Find where the given text appears and provide that cell's center as [x, y] coordinate. 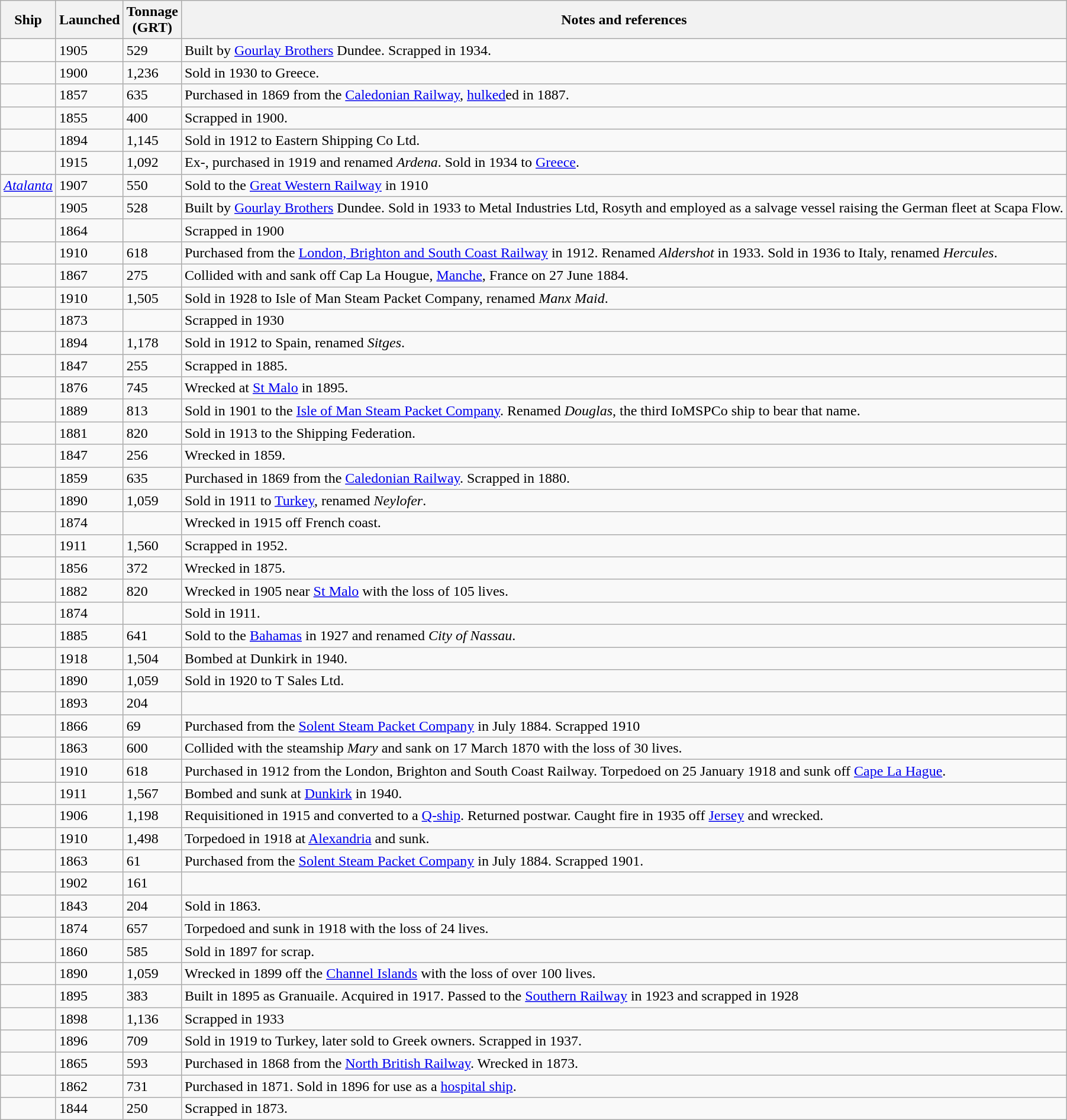
Sold to the Great Western Railway in 1910 [624, 185]
Scrapped in 1900. [624, 118]
1906 [89, 816]
1918 [89, 659]
Bombed and sunk at Dunkirk in 1940. [624, 793]
528 [152, 208]
Sold in 1911. [624, 613]
Wrecked at St Malo in 1895. [624, 388]
1900 [89, 73]
1,236 [152, 73]
Sold to the Bahamas in 1927 and renamed City of Nassau. [624, 635]
Launched [89, 20]
1898 [89, 1018]
1857 [89, 95]
745 [152, 388]
255 [152, 366]
Bombed at Dunkirk in 1940. [624, 659]
Tonnage(GRT) [152, 20]
Collided with and sank off Cap La Hougue, Manche, France on 27 June 1884. [624, 275]
1,560 [152, 546]
1866 [89, 726]
Sold in 1930 to Greece. [624, 73]
Sold in 1911 to Turkey, renamed Neylofer. [624, 501]
Purchased in 1912 from the London, Brighton and South Coast Railway. Torpedoed on 25 January 1918 and sunk off Cape La Hague. [624, 771]
731 [152, 1086]
Ship [28, 20]
Scrapped in 1900 [624, 230]
Wrecked in 1915 off French coast. [624, 523]
1876 [89, 388]
Sold in 1913 to the Shipping Federation. [624, 433]
709 [152, 1041]
1,178 [152, 343]
Notes and references [624, 20]
1881 [89, 433]
Scrapped in 1952. [624, 546]
Torpedoed in 1918 at Alexandria and sunk. [624, 838]
1,145 [152, 140]
529 [152, 50]
250 [152, 1109]
Sold in 1919 to Turkey, later sold to Greek owners. Scrapped in 1937. [624, 1041]
Requisitioned in 1915 and converted to a Q-ship. Returned postwar. Caught fire in 1935 off Jersey and wrecked. [624, 816]
Sold in 1901 to the Isle of Man Steam Packet Company. Renamed Douglas, the third IoMSPCo ship to bear that name. [624, 411]
1856 [89, 568]
1859 [89, 478]
Sold in 1897 for scrap. [624, 951]
1889 [89, 411]
Built by Gourlay Brothers Dundee. Scrapped in 1934. [624, 50]
Purchased in 1871. Sold in 1896 for use as a hospital ship. [624, 1086]
1895 [89, 996]
Sold in 1928 to Isle of Man Steam Packet Company, renamed Manx Maid. [624, 298]
600 [152, 748]
Sold in 1863. [624, 906]
275 [152, 275]
383 [152, 996]
Ex-, purchased in 1919 and renamed Ardena. Sold in 1934 to Greece. [624, 163]
1907 [89, 185]
161 [152, 883]
Wrecked in 1899 off the Channel Islands with the loss of over 100 lives. [624, 973]
641 [152, 635]
Torpedoed and sunk in 1918 with the loss of 24 lives. [624, 928]
1,498 [152, 838]
550 [152, 185]
1915 [89, 163]
Purchased from the London, Brighton and South Coast Railway in 1912. Renamed Aldershot in 1933. Sold in 1936 to Italy, renamed Hercules. [624, 253]
Wrecked in 1859. [624, 456]
1862 [89, 1086]
1843 [89, 906]
1865 [89, 1064]
Purchased from the Solent Steam Packet Company in July 1884. Scrapped 1901. [624, 861]
1,198 [152, 816]
1860 [89, 951]
Wrecked in 1875. [624, 568]
593 [152, 1064]
1896 [89, 1041]
Scrapped in 1933 [624, 1018]
Purchased from the Solent Steam Packet Company in July 1884. Scrapped 1910 [624, 726]
Wrecked in 1905 near St Malo with the loss of 105 lives. [624, 590]
Sold in 1920 to T Sales Ltd. [624, 681]
69 [152, 726]
1902 [89, 883]
1,505 [152, 298]
Built in 1895 as Granuaile. Acquired in 1917. Passed to the Southern Railway in 1923 and scrapped in 1928 [624, 996]
Scrapped in 1873. [624, 1109]
Purchased in 1868 from the North British Railway. Wrecked in 1873. [624, 1064]
1867 [89, 275]
1873 [89, 321]
Collided with the steamship Mary and sank on 17 March 1870 with the loss of 30 lives. [624, 748]
Sold in 1912 to Spain, renamed Sitges. [624, 343]
Purchased in 1869 from the Caledonian Railway, hulkeded in 1887. [624, 95]
813 [152, 411]
585 [152, 951]
256 [152, 456]
657 [152, 928]
1,504 [152, 659]
1864 [89, 230]
Purchased in 1869 from the Caledonian Railway. Scrapped in 1880. [624, 478]
61 [152, 861]
Atalanta [28, 185]
1893 [89, 703]
372 [152, 568]
1,092 [152, 163]
1,136 [152, 1018]
Scrapped in 1930 [624, 321]
1855 [89, 118]
400 [152, 118]
Scrapped in 1885. [624, 366]
1885 [89, 635]
1,567 [152, 793]
1844 [89, 1109]
1882 [89, 590]
Sold in 1912 to Eastern Shipping Co Ltd. [624, 140]
